Find where the given text appears and provide that cell's center as [X, Y] coordinate. 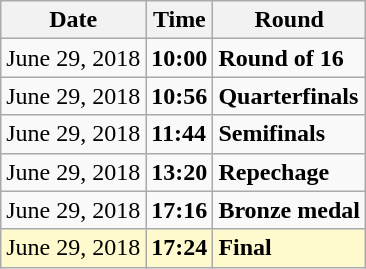
10:56 [180, 96]
Repechage [290, 172]
Time [180, 20]
17:24 [180, 248]
Quarterfinals [290, 96]
Round [290, 20]
Date [74, 20]
Final [290, 248]
Semifinals [290, 134]
Bronze medal [290, 210]
17:16 [180, 210]
11:44 [180, 134]
10:00 [180, 58]
Round of 16 [290, 58]
13:20 [180, 172]
